Pinpoint the cell where the given text exists, returning its (X, Y) midpoint coordinate. 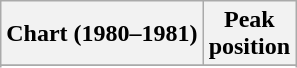
Chart (1980–1981) (102, 34)
Peakposition (249, 34)
